Capture the cell that displays the provided text and extract its (x, y) central coordinate. 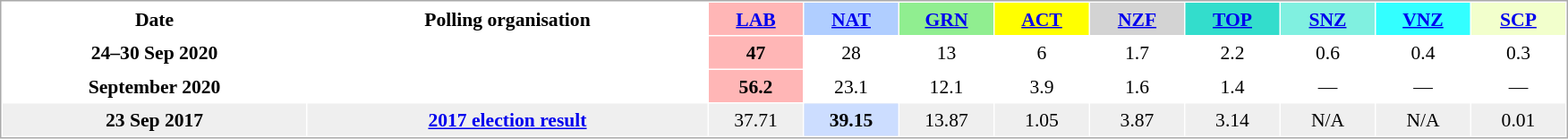
0.3 (1518, 52)
6 (1042, 52)
3.87 (1137, 120)
12.1 (947, 86)
0.4 (1423, 52)
ACT (1042, 19)
47 (755, 52)
1.4 (1231, 86)
LAB (755, 19)
2017 election result (508, 120)
TOP (1231, 19)
SCP (1518, 19)
NAT (850, 19)
23.1 (850, 86)
SNZ (1328, 19)
13 (947, 52)
1.6 (1137, 86)
23 Sep 2017 (154, 120)
3.9 (1042, 86)
13.87 (947, 120)
Polling organisation (508, 19)
39.15 (850, 120)
VNZ (1423, 19)
2.2 (1231, 52)
3.14 (1231, 120)
1.7 (1137, 52)
0.01 (1518, 120)
37.71 (755, 120)
0.6 (1328, 52)
24–30 Sep 2020 (154, 52)
56.2 (755, 86)
Date (154, 19)
1.05 (1042, 120)
28 (850, 52)
September 2020 (154, 86)
GRN (947, 19)
NZF (1137, 19)
